Provide the [x, y] coordinate of the cell's center where the given text is located.  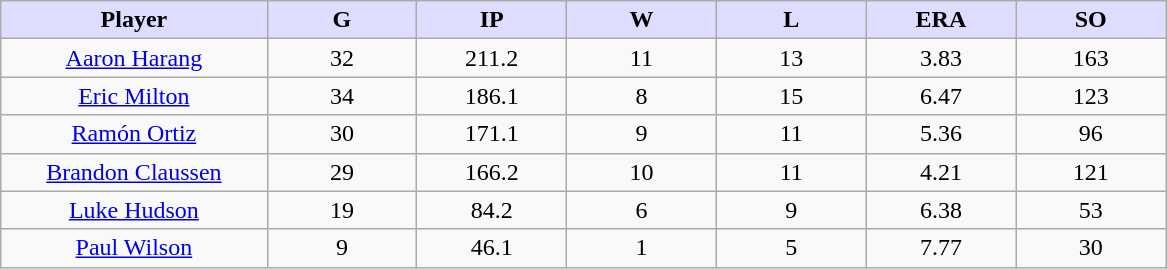
4.21 [941, 172]
5.36 [941, 134]
6 [642, 210]
Brandon Claussen [134, 172]
166.2 [492, 172]
1 [642, 248]
123 [1091, 96]
121 [1091, 172]
84.2 [492, 210]
Player [134, 20]
6.47 [941, 96]
32 [342, 58]
171.1 [492, 134]
Paul Wilson [134, 248]
29 [342, 172]
Aaron Harang [134, 58]
IP [492, 20]
13 [791, 58]
6.38 [941, 210]
ERA [941, 20]
46.1 [492, 248]
7.77 [941, 248]
15 [791, 96]
Luke Hudson [134, 210]
5 [791, 248]
10 [642, 172]
163 [1091, 58]
SO [1091, 20]
G [342, 20]
8 [642, 96]
186.1 [492, 96]
96 [1091, 134]
Ramón Ortiz [134, 134]
W [642, 20]
L [791, 20]
Eric Milton [134, 96]
19 [342, 210]
53 [1091, 210]
3.83 [941, 58]
211.2 [492, 58]
34 [342, 96]
